Capture the cell that displays the provided text and extract its (x, y) central coordinate. 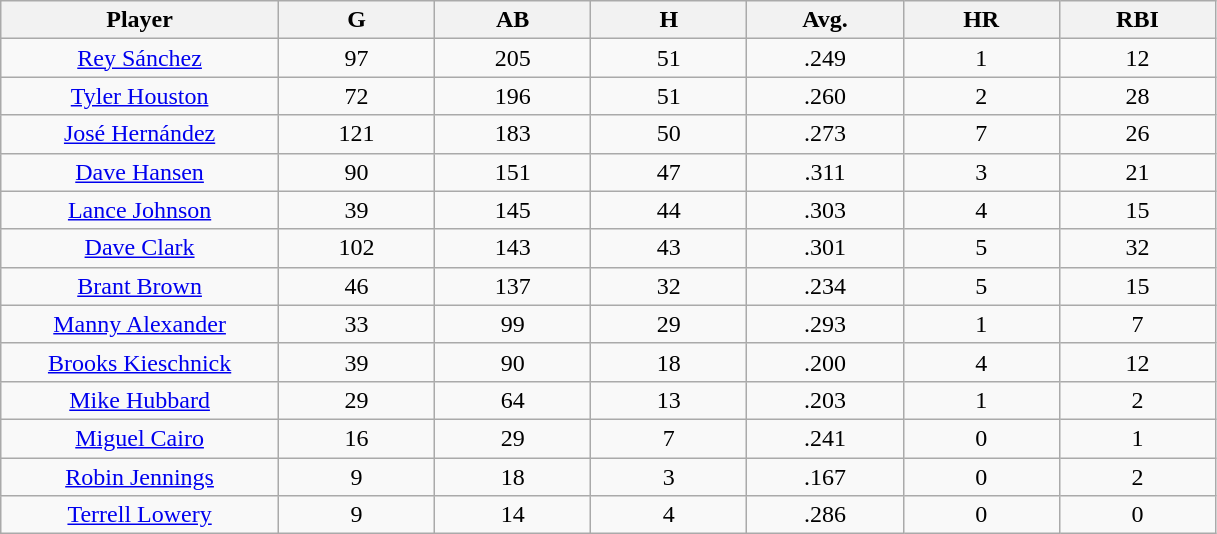
Tyler Houston (140, 96)
.260 (825, 96)
Avg. (825, 20)
137 (513, 286)
Rey Sánchez (140, 58)
.303 (825, 210)
José Hernández (140, 134)
14 (513, 515)
Dave Hansen (140, 172)
Lance Johnson (140, 210)
64 (513, 400)
.249 (825, 58)
Mike Hubbard (140, 400)
.167 (825, 477)
H (669, 20)
46 (356, 286)
205 (513, 58)
143 (513, 248)
AB (513, 20)
33 (356, 324)
72 (356, 96)
97 (356, 58)
44 (669, 210)
183 (513, 134)
Terrell Lowery (140, 515)
.234 (825, 286)
26 (1137, 134)
Player (140, 20)
Brooks Kieschnick (140, 362)
G (356, 20)
16 (356, 438)
21 (1137, 172)
196 (513, 96)
.241 (825, 438)
121 (356, 134)
50 (669, 134)
102 (356, 248)
.293 (825, 324)
.286 (825, 515)
.301 (825, 248)
.203 (825, 400)
.200 (825, 362)
Robin Jennings (140, 477)
13 (669, 400)
43 (669, 248)
Manny Alexander (140, 324)
99 (513, 324)
HR (981, 20)
47 (669, 172)
.311 (825, 172)
Miguel Cairo (140, 438)
Brant Brown (140, 286)
RBI (1137, 20)
151 (513, 172)
145 (513, 210)
.273 (825, 134)
28 (1137, 96)
Dave Clark (140, 248)
